Output the [X, Y] coordinate of the center of the cell containing the given text.  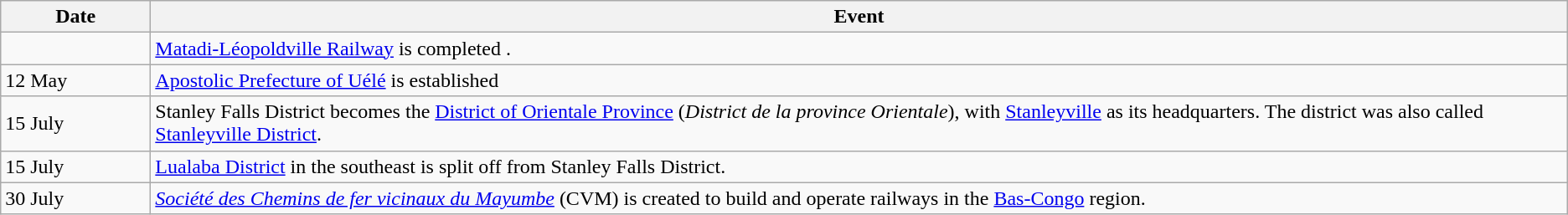
Event [859, 17]
Société des Chemins de fer vicinaux du Mayumbe (CVM) is created to build and operate railways in the Bas-Congo region. [859, 198]
30 July [75, 198]
Apostolic Prefecture of Uélé is established [859, 80]
12 May [75, 80]
Matadi-Léopoldville Railway is completed . [859, 49]
Date [75, 17]
Lualaba District in the southeast is split off from Stanley Falls District. [859, 166]
